Provide the (x, y) coordinate of the cell's center where the given text is located.  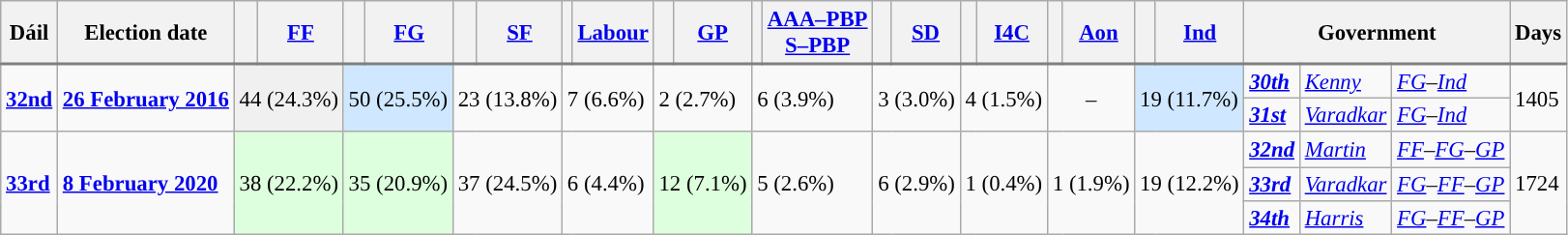
Labour (613, 33)
4 (1.5%) (1003, 98)
Government (1377, 33)
31st (1272, 116)
19 (11.7%) (1189, 98)
– (1090, 98)
8 February 2020 (145, 184)
FG (409, 33)
SD (926, 33)
Aon (1098, 33)
2 (2.7%) (703, 98)
6 (3.9%) (812, 98)
FF (302, 33)
12 (7.1%) (703, 184)
50 (25.5%) (398, 98)
1724 (1539, 184)
AAA–PBPS–PBP (817, 33)
I4C (1012, 33)
6 (2.9%) (916, 184)
1 (1.9%) (1090, 184)
Ind (1200, 33)
SF (519, 33)
FF–FG–GP (1451, 150)
1 (0.4%) (1003, 184)
37 (24.5%) (507, 184)
GP (713, 33)
6 (4.4%) (609, 184)
Election date (145, 33)
Kenny (1346, 81)
Martin (1346, 150)
Harris (1346, 219)
34th (1272, 219)
23 (13.8%) (507, 98)
3 (3.0%) (916, 98)
30th (1272, 81)
26 February 2016 (145, 98)
35 (20.9%) (398, 184)
38 (22.2%) (288, 184)
Dáil (29, 33)
7 (6.6%) (609, 98)
44 (24.3%) (288, 98)
Days (1539, 33)
1405 (1539, 98)
5 (2.6%) (812, 184)
19 (12.2%) (1189, 184)
